Return [X, Y] of the center of cell containing provided text 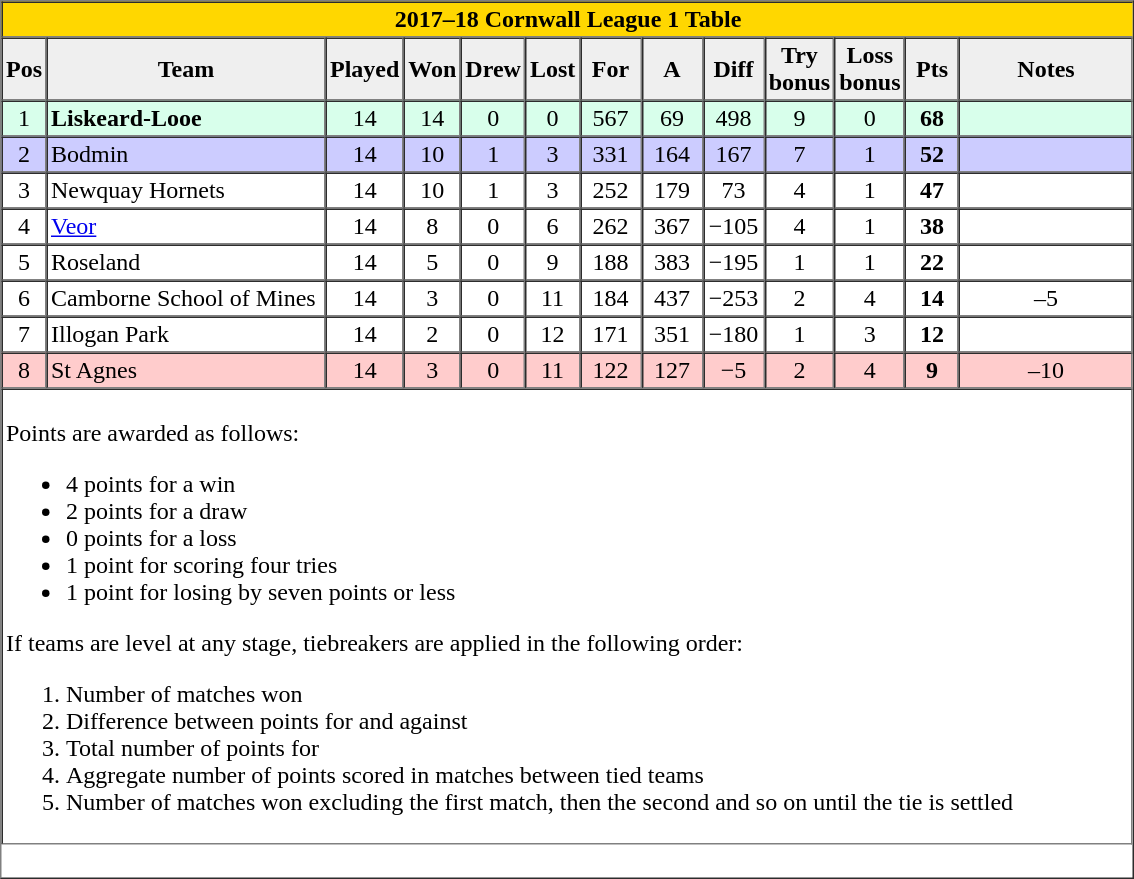
Bodmin [186, 154]
Pos [24, 70]
Veor [186, 226]
351 [672, 334]
Drew [494, 70]
127 [672, 370]
252 [611, 190]
437 [672, 298]
−253 [734, 298]
Lost [552, 70]
Pts [932, 70]
383 [672, 262]
−180 [734, 334]
68 [932, 118]
Liskeard-Looe [186, 118]
Illogan Park [186, 334]
331 [611, 154]
Camborne School of Mines [186, 298]
Won [432, 70]
St Agnes [186, 370]
498 [734, 118]
Newquay Hornets [186, 190]
171 [611, 334]
Notes [1046, 70]
2017–18 Cornwall League 1 Table [568, 20]
−105 [734, 226]
Played [365, 70]
567 [611, 118]
22 [932, 262]
Roseland [186, 262]
47 [932, 190]
Diff [734, 70]
–10 [1046, 370]
A [672, 70]
184 [611, 298]
188 [611, 262]
122 [611, 370]
262 [611, 226]
–5 [1046, 298]
Try bonus [799, 70]
38 [932, 226]
For [611, 70]
179 [672, 190]
Loss bonus [870, 70]
Team [186, 70]
52 [932, 154]
−195 [734, 262]
−5 [734, 370]
167 [734, 154]
73 [734, 190]
164 [672, 154]
367 [672, 226]
69 [672, 118]
